Find where the given text appears and provide that cell's center as [X, Y] coordinate. 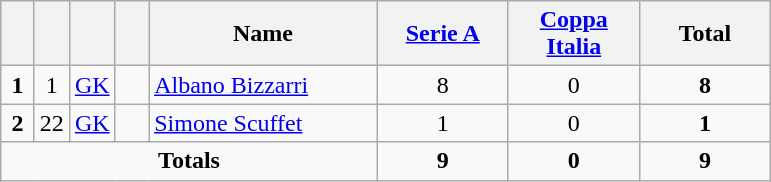
Coppa Italia [574, 34]
Total [704, 34]
22 [52, 123]
2 [18, 123]
Simone Scuffet [264, 123]
Serie A [442, 34]
Totals [189, 161]
Name [264, 34]
Albano Bizzarri [264, 85]
